Determine the (x, y) coordinate at the center of the cell enclosing the given text.  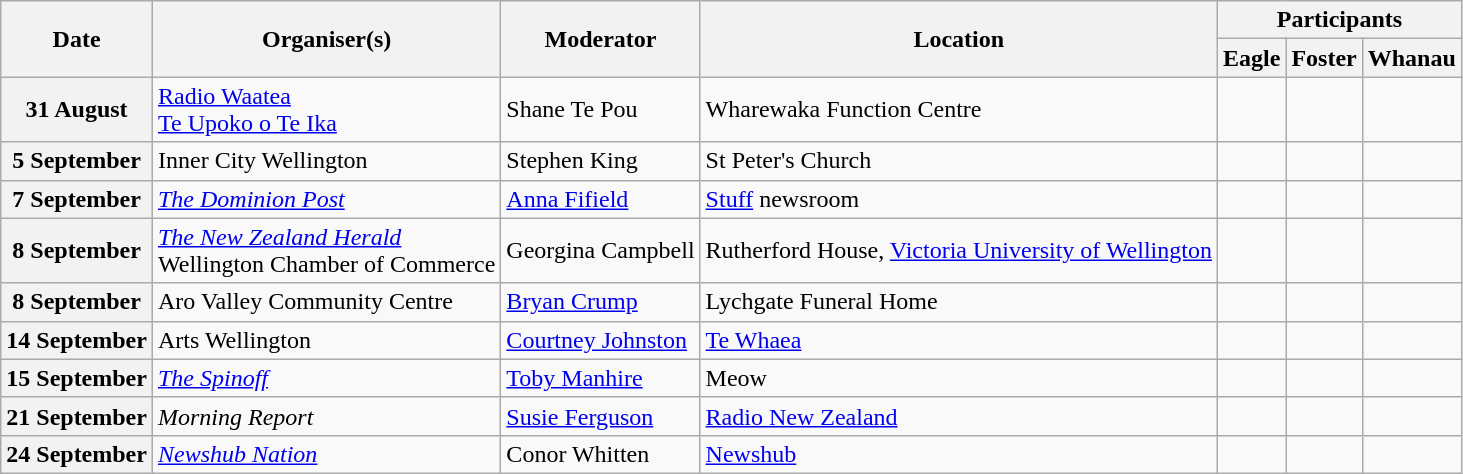
Te Whaea (958, 340)
7 September (77, 199)
Anna Fifield (600, 199)
Participants (1339, 20)
24 September (77, 454)
Inner City Wellington (326, 161)
Lychgate Funeral Home (958, 302)
The New Zealand HeraldWellington Chamber of Commerce (326, 250)
14 September (77, 340)
Radio WaateaTe Upoko o Te Ika (326, 110)
Georgina Campbell (600, 250)
31 August (77, 110)
Newshub Nation (326, 454)
Stuff newsroom (958, 199)
Conor Whitten (600, 454)
Radio New Zealand (958, 416)
Location (958, 39)
Moderator (600, 39)
Courtney Johnston (600, 340)
Newshub (958, 454)
St Peter's Church (958, 161)
Date (77, 39)
The Spinoff (326, 378)
Arts Wellington (326, 340)
Meow (958, 378)
Toby Manhire (600, 378)
The Dominion Post (326, 199)
Wharewaka Function Centre (958, 110)
Rutherford House, Victoria University of Wellington (958, 250)
Bryan Crump (600, 302)
5 September (77, 161)
Foster (1324, 58)
Eagle (1251, 58)
15 September (77, 378)
Morning Report (326, 416)
Stephen King (600, 161)
Aro Valley Community Centre (326, 302)
Shane Te Pou (600, 110)
Susie Ferguson (600, 416)
21 September (77, 416)
Organiser(s) (326, 39)
Whanau (1412, 58)
